Output the [X, Y] coordinate of the center of the cell containing the given text.  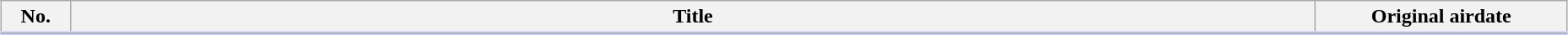
Title [693, 17]
No. [35, 17]
Original airdate [1441, 17]
